Output the (x, y) coordinate of the center of the cell containing the given text.  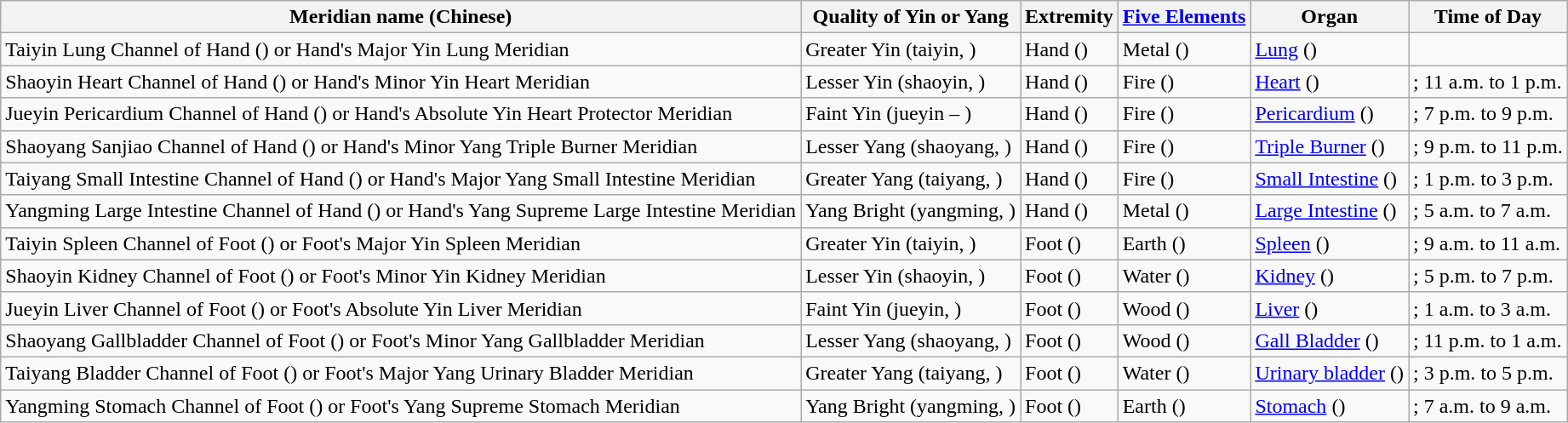
Organ (1330, 17)
Yangming Stomach Channel of Foot () or Foot's Yang Supreme Stomach Meridian (401, 406)
; 7 a.m. to 9 a.m. (1488, 406)
Quality of Yin or Yang (911, 17)
Triple Burner () (1330, 146)
Five Elements (1184, 17)
; 3 p.m. to 5 p.m. (1488, 373)
; 9 p.m. to 11 p.m. (1488, 146)
Jueyin Pericardium Channel of Hand () or Hand's Absolute Yin Heart Protector Meridian (401, 114)
Heart () (1330, 82)
Faint Yin (jueyin – ) (911, 114)
Time of Day (1488, 17)
Shaoyang Gallbladder Channel of Foot () or Foot's Minor Yang Gallbladder Meridian (401, 340)
Small Intestine () (1330, 179)
Meridian name (Chinese) (401, 17)
; 1 a.m. to 3 a.m. (1488, 308)
Liver () (1330, 308)
; 5 a.m. to 7 a.m. (1488, 211)
; 7 p.m. to 9 p.m. (1488, 114)
Shaoyang Sanjiao Channel of Hand () or Hand's Minor Yang Triple Burner Meridian (401, 146)
Gall Bladder () (1330, 340)
Jueyin Liver Channel of Foot () or Foot's Absolute Yin Liver Meridian (401, 308)
; 1 p.m. to 3 p.m. (1488, 179)
Lung () (1330, 49)
Taiyang Small Intestine Channel of Hand () or Hand's Major Yang Small Intestine Meridian (401, 179)
; 11 p.m. to 1 a.m. (1488, 340)
Yangming Large Intestine Channel of Hand () or Hand's Yang Supreme Large Intestine Meridian (401, 211)
Taiyin Spleen Channel of Foot () or Foot's Major Yin Spleen Meridian (401, 243)
Taiyang Bladder Channel of Foot () or Foot's Major Yang Urinary Bladder Meridian (401, 373)
Spleen () (1330, 243)
Shaoyin Heart Channel of Hand () or Hand's Minor Yin Heart Meridian (401, 82)
Large Intestine () (1330, 211)
; 9 a.m. to 11 a.m. (1488, 243)
Extremity (1069, 17)
; 5 p.m. to 7 p.m. (1488, 276)
Shaoyin Kidney Channel of Foot () or Foot's Minor Yin Kidney Meridian (401, 276)
Pericardium () (1330, 114)
Kidney () (1330, 276)
Taiyin Lung Channel of Hand () or Hand's Major Yin Lung Meridian (401, 49)
Stomach () (1330, 406)
; 11 a.m. to 1 p.m. (1488, 82)
Faint Yin (jueyin, ) (911, 308)
Urinary bladder () (1330, 373)
